Extract the [X, Y] coordinate from the center of the cell holding the provided text.  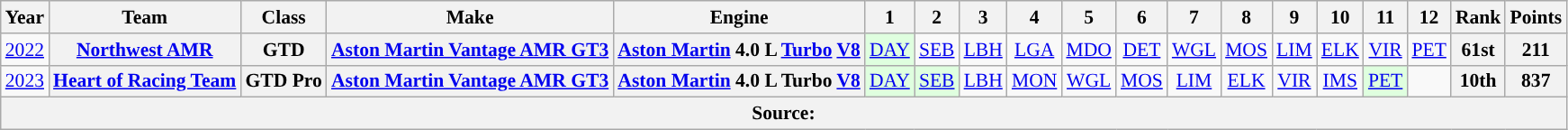
10th [1478, 81]
2 [937, 17]
Points [1536, 17]
10 [1340, 17]
6 [1141, 17]
Heart of Racing Team [144, 81]
Class [283, 17]
GTD Pro [283, 81]
IMS [1340, 81]
4 [1035, 17]
MON [1035, 81]
3 [983, 17]
Northwest AMR [144, 50]
LGA [1035, 50]
11 [1386, 17]
Engine [739, 17]
8 [1246, 17]
MDO [1089, 50]
211 [1536, 50]
Make [470, 17]
5 [1089, 17]
Team [144, 17]
Source: [783, 114]
2023 [25, 81]
GTD [283, 50]
2022 [25, 50]
Year [25, 17]
837 [1536, 81]
7 [1194, 17]
Rank [1478, 17]
9 [1294, 17]
61st [1478, 50]
12 [1429, 17]
DET [1141, 50]
1 [889, 17]
